Find where the given text appears and provide that cell's center as [X, Y] coordinate. 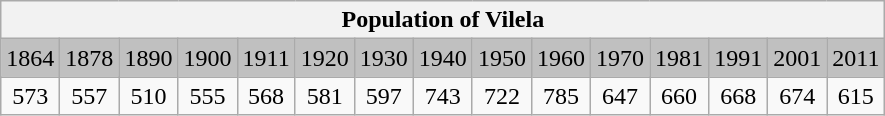
1911 [266, 58]
1920 [324, 58]
2001 [798, 58]
1930 [384, 58]
674 [798, 96]
568 [266, 96]
1991 [738, 58]
Population of Vilela [443, 20]
573 [30, 96]
2011 [856, 58]
1960 [560, 58]
1950 [502, 58]
557 [90, 96]
1878 [90, 58]
615 [856, 96]
1940 [442, 58]
1864 [30, 58]
743 [442, 96]
1970 [620, 58]
668 [738, 96]
1890 [148, 58]
581 [324, 96]
510 [148, 96]
1981 [680, 58]
660 [680, 96]
555 [208, 96]
647 [620, 96]
597 [384, 96]
722 [502, 96]
785 [560, 96]
1900 [208, 58]
